Return the (x, y) coordinate for the center point of the cell that contains the specified text.  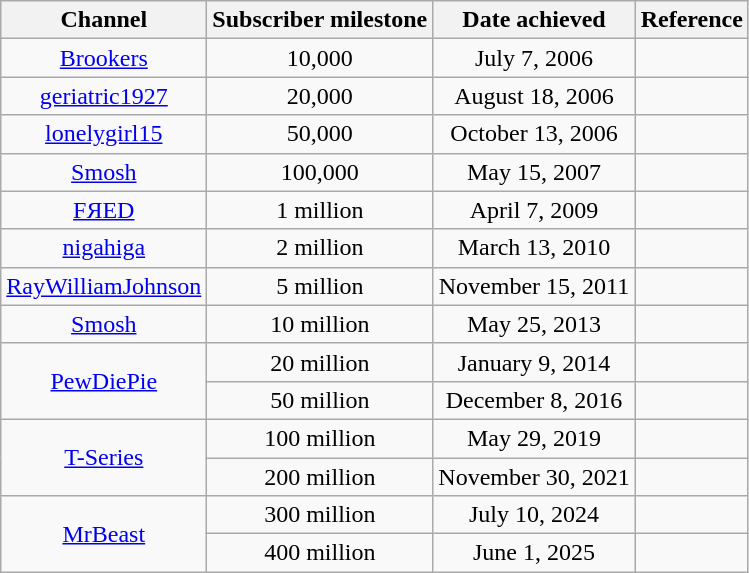
July 7, 2006 (534, 58)
50,000 (320, 134)
PewDiePie (104, 381)
November 15, 2011 (534, 286)
Date achieved (534, 20)
Reference (692, 20)
10,000 (320, 58)
May 29, 2019 (534, 438)
May 25, 2013 (534, 324)
20,000 (320, 96)
FЯED (104, 210)
100 million (320, 438)
2 million (320, 248)
nigahiga (104, 248)
400 million (320, 553)
December 8, 2016 (534, 400)
Channel (104, 20)
MrBeast (104, 534)
200 million (320, 477)
June 1, 2025 (534, 553)
lonelygirl15 (104, 134)
March 13, 2010 (534, 248)
300 million (320, 515)
May 15, 2007 (534, 172)
5 million (320, 286)
November 30, 2021 (534, 477)
April 7, 2009 (534, 210)
20 million (320, 362)
1 million (320, 210)
Brookers (104, 58)
10 million (320, 324)
Subscriber milestone (320, 20)
geriatric1927 (104, 96)
50 million (320, 400)
August 18, 2006 (534, 96)
RayWilliamJohnson (104, 286)
100,000 (320, 172)
January 9, 2014 (534, 362)
July 10, 2024 (534, 515)
October 13, 2006 (534, 134)
T-Series (104, 457)
